Locate the cell with the specified text and output its (x, y) center coordinate. 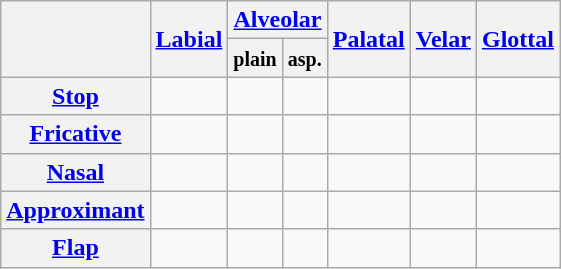
Stop (76, 96)
Velar (443, 39)
Approximant (76, 210)
Flap (76, 248)
Palatal (368, 39)
Labial (189, 39)
Glottal (518, 39)
Nasal (76, 172)
Fricative (76, 134)
plain (255, 58)
asp. (304, 58)
Alveolar (278, 20)
